For the text-containing cell, return its midpoint in [X, Y] coordinate format. 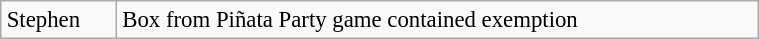
Stephen [59, 20]
Box from Piñata Party game contained exemption [438, 20]
